Scan for the cell matching the given text and deliver its (x, y) coordinate at center. 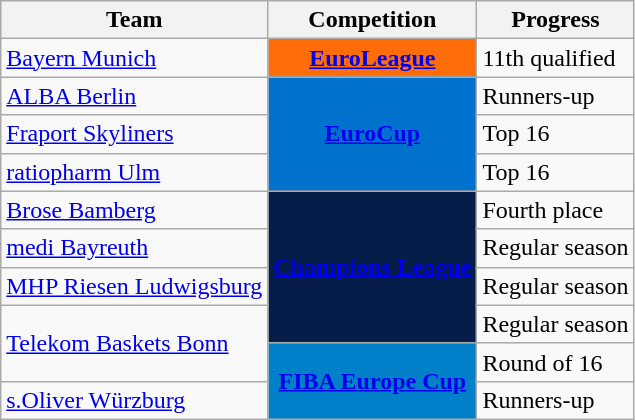
Team (134, 20)
Fourth place (556, 210)
MHP Riesen Ludwigsburg (134, 286)
FIBA Europe Cup (372, 381)
Fraport Skyliners (134, 134)
medi Bayreuth (134, 248)
Round of 16 (556, 362)
Progress (556, 20)
Brose Bamberg (134, 210)
ratiopharm Ulm (134, 172)
EuroLeague (372, 58)
s.Oliver Würzburg (134, 400)
Bayern Munich (134, 58)
Champions League (372, 267)
EuroCup (372, 134)
Competition (372, 20)
Telekom Baskets Bonn (134, 343)
11th qualified (556, 58)
ALBA Berlin (134, 96)
